Detect which cell encompasses the target text, then output its (X, Y) center coordinate. 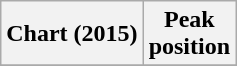
Peakposition (189, 34)
Chart (2015) (72, 34)
